Identify which cell holds the provided text, then report its [x, y] central coordinate. 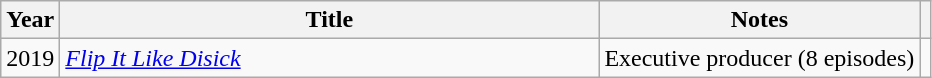
2019 [30, 58]
Executive producer (8 episodes) [760, 58]
Title [330, 20]
Flip It Like Disick [330, 58]
Notes [760, 20]
Year [30, 20]
